For the text-containing cell, return its midpoint in [x, y] coordinate format. 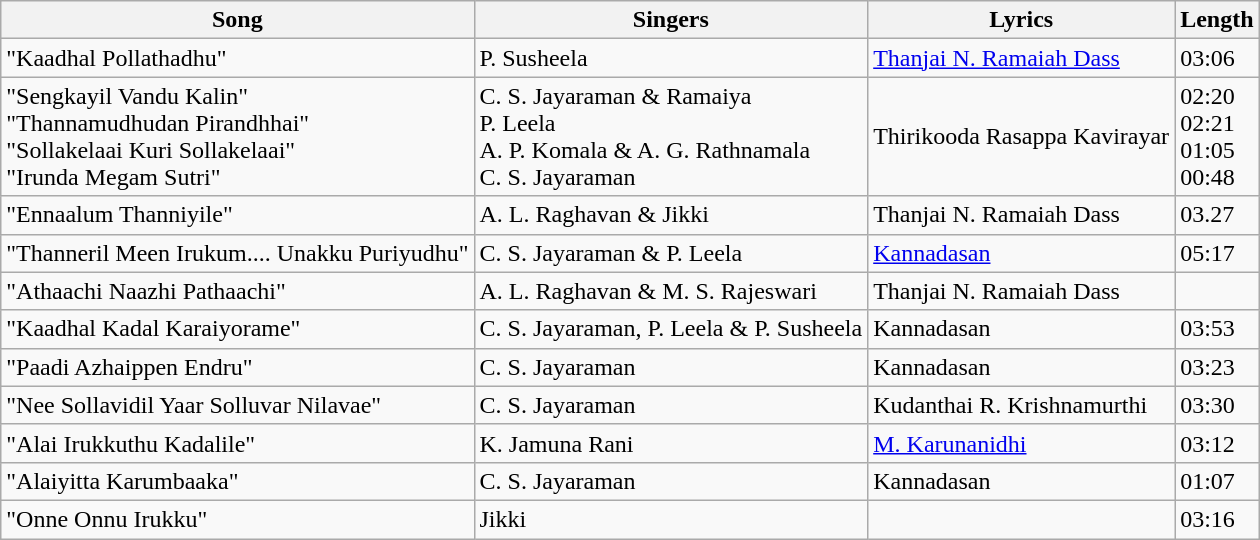
"Ennaalum Thanniyile" [238, 215]
"Onne Onnu Irukku" [238, 519]
05:17 [1217, 253]
03:23 [1217, 367]
K. Jamuna Rani [671, 443]
"Thanneril Meen Irukum.... Unakku Puriyudhu" [238, 253]
Length [1217, 20]
C. S. Jayaraman, P. Leela & P. Susheela [671, 329]
"Kaadhal Kadal Karaiyorame" [238, 329]
M. Karunanidhi [1022, 443]
"Alai Irukkuthu Kadalile" [238, 443]
A. L. Raghavan & M. S. Rajeswari [671, 291]
02:2002:2101:0500:48 [1217, 136]
"Athaachi Naazhi Pathaachi" [238, 291]
A. L. Raghavan & Jikki [671, 215]
"Nee Sollavidil Yaar Solluvar Nilavae" [238, 405]
03:53 [1217, 329]
"Kaadhal Pollathadhu" [238, 58]
Thirikooda Rasappa Kavirayar [1022, 136]
03:16 [1217, 519]
C. S. Jayaraman & P. Leela [671, 253]
C. S. Jayaraman & RamaiyaP. LeelaA. P. Komala & A. G. RathnamalaC. S. Jayaraman [671, 136]
Singers [671, 20]
Jikki [671, 519]
03:06 [1217, 58]
Kudanthai R. Krishnamurthi [1022, 405]
"Alaiyitta Karumbaaka" [238, 481]
Lyrics [1022, 20]
P. Susheela [671, 58]
Song [238, 20]
03:30 [1217, 405]
"Sengkayil Vandu Kalin""Thannamudhudan Pirandhhai""Sollakelaai Kuri Sollakelaai""Irunda Megam Sutri" [238, 136]
03.27 [1217, 215]
03:12 [1217, 443]
01:07 [1217, 481]
"Paadi Azhaippen Endru" [238, 367]
